Return (X, Y) of the center of cell containing provided text 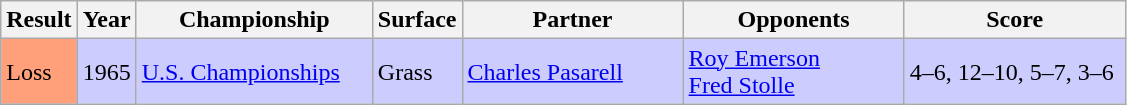
Grass (417, 72)
Loss (39, 72)
Championship (254, 20)
U.S. Championships (254, 72)
Partner (572, 20)
4–6, 12–10, 5–7, 3–6 (1014, 72)
Surface (417, 20)
Year (106, 20)
Charles Pasarell (572, 72)
Opponents (794, 20)
1965 (106, 72)
Roy Emerson Fred Stolle (794, 72)
Result (39, 20)
Score (1014, 20)
